Identify which cell holds the provided text, then report its (x, y) central coordinate. 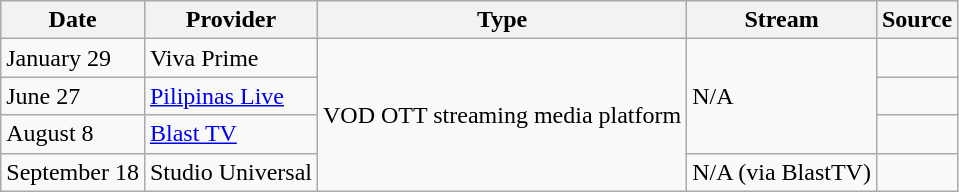
Source (916, 20)
VOD OTT streaming media platform (502, 115)
Date (73, 20)
Viva Prime (230, 58)
Stream (782, 20)
September 18 (73, 172)
Pilipinas Live (230, 96)
Type (502, 20)
N/A (via BlastTV) (782, 172)
Blast TV (230, 134)
N/A (782, 96)
August 8 (73, 134)
January 29 (73, 58)
June 27 (73, 96)
Provider (230, 20)
Studio Universal (230, 172)
